Provide the [x, y] coordinate of the cell's center where the given text is located.  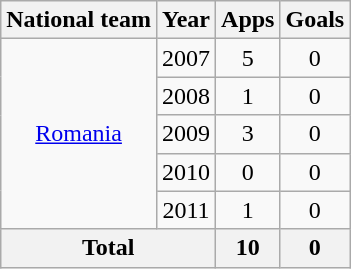
Total [108, 248]
Goals [315, 20]
2007 [186, 58]
2008 [186, 96]
2009 [186, 134]
Apps [248, 20]
10 [248, 248]
National team [79, 20]
5 [248, 58]
2011 [186, 210]
3 [248, 134]
Year [186, 20]
Romania [79, 134]
2010 [186, 172]
